Return (x, y) of the center of cell containing provided text 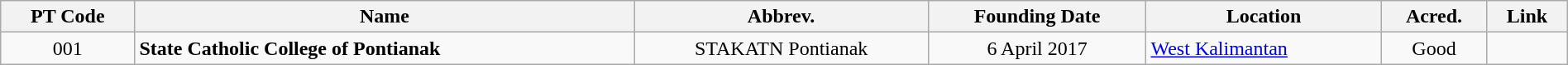
West Kalimantan (1264, 48)
Location (1264, 17)
Link (1527, 17)
Good (1434, 48)
Abbrev. (781, 17)
PT Code (68, 17)
Name (385, 17)
STAKATN Pontianak (781, 48)
State Catholic College of Pontianak (385, 48)
6 April 2017 (1037, 48)
Acred. (1434, 17)
001 (68, 48)
Founding Date (1037, 17)
